Capture the cell that displays the provided text and extract its (x, y) central coordinate. 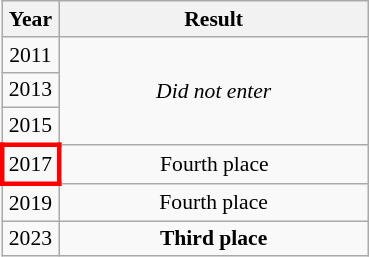
Result (214, 19)
2017 (30, 164)
2019 (30, 202)
Did not enter (214, 91)
2023 (30, 239)
Third place (214, 239)
Year (30, 19)
2015 (30, 126)
2013 (30, 90)
2011 (30, 55)
